Locate the cell with the specified text and output its [X, Y] center coordinate. 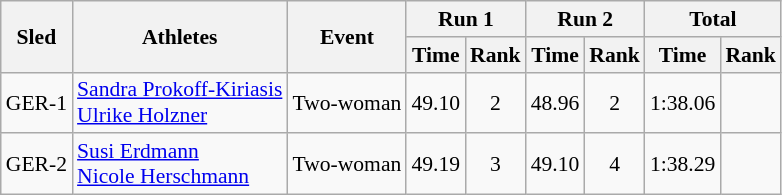
GER-2 [36, 164]
3 [496, 164]
4 [614, 164]
Run 2 [586, 19]
Sled [36, 36]
Total [713, 19]
Susi ErdmannNicole Herschmann [180, 164]
48.96 [556, 102]
1:38.06 [682, 102]
1:38.29 [682, 164]
Sandra Prokoff-KiriasisUlrike Holzner [180, 102]
Event [346, 36]
Athletes [180, 36]
GER-1 [36, 102]
49.19 [436, 164]
Run 1 [466, 19]
